Find where the given text appears and provide that cell's center as (X, Y) coordinate. 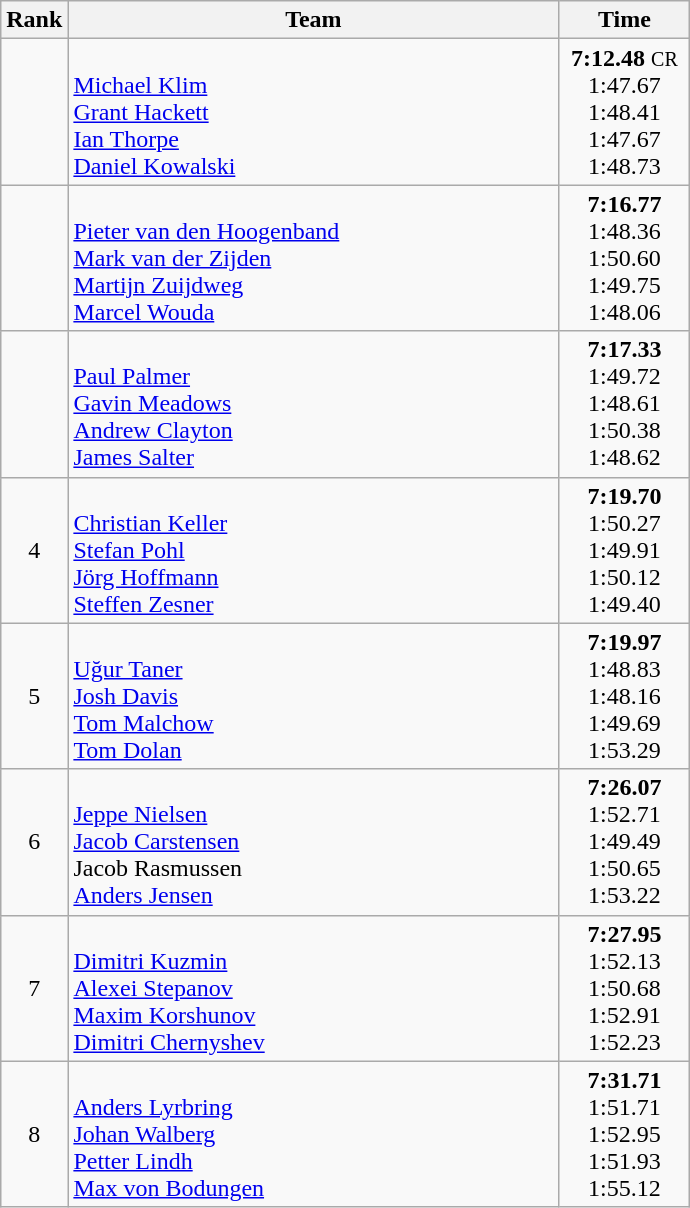
Uğur TanerJosh DavisTom MalchowTom Dolan (314, 696)
Time (624, 20)
Dimitri KuzminAlexei StepanovMaxim KorshunovDimitri Chernyshev (314, 988)
7:26.071:52.711:49.491:50.651:53.22 (624, 842)
Pieter van den HoogenbandMark van der ZijdenMartijn ZuijdwegMarcel Wouda (314, 258)
7:17.331:49.721:48.611:50.381:48.62 (624, 404)
7:12.48 CR1:47.671:48.411:47.671:48.73 (624, 112)
7:31.711:51.711:52.951:51.931:55.12 (624, 1134)
6 (34, 842)
Michael KlimGrant HackettIan ThorpeDaniel Kowalski (314, 112)
7:16.771:48.361:50.601:49.751:48.06 (624, 258)
Team (314, 20)
7 (34, 988)
7:19.971:48.831:48.161:49.691:53.29 (624, 696)
Jeppe NielsenJacob CarstensenJacob RasmussenAnders Jensen (314, 842)
5 (34, 696)
7:19.701:50.271:49.911:50.121:49.40 (624, 550)
Christian KellerStefan PohlJörg HoffmannSteffen Zesner (314, 550)
8 (34, 1134)
7:27.951:52.131:50.681:52.911:52.23 (624, 988)
Paul PalmerGavin MeadowsAndrew ClaytonJames Salter (314, 404)
Anders LyrbringJohan WalbergPetter LindhMax von Bodungen (314, 1134)
4 (34, 550)
Rank (34, 20)
